Return [x, y] of the center of cell containing provided text 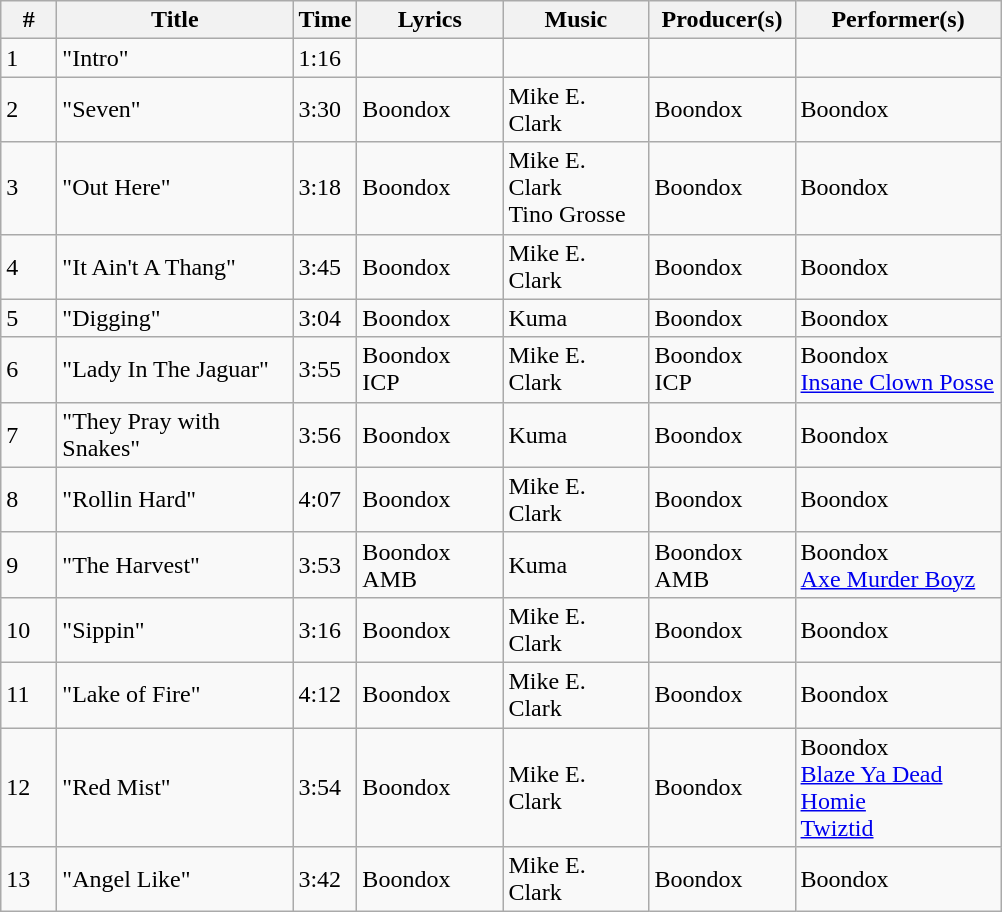
10 [29, 630]
4:07 [325, 500]
3:56 [325, 434]
BoondoxBlaze Ya Dead HomieTwiztid [898, 788]
11 [29, 694]
3:18 [325, 188]
BoondoxAxe Murder Boyz [898, 564]
Lyrics [430, 20]
4 [29, 266]
6 [29, 370]
"Seven" [175, 110]
"Red Mist" [175, 788]
3:45 [325, 266]
12 [29, 788]
Performer(s) [898, 20]
4:12 [325, 694]
5 [29, 318]
8 [29, 500]
"Intro" [175, 58]
"Out Here" [175, 188]
3 [29, 188]
1:16 [325, 58]
3:54 [325, 788]
"Digging" [175, 318]
3:16 [325, 630]
13 [29, 880]
9 [29, 564]
"Lake of Fire" [175, 694]
Producer(s) [722, 20]
3:53 [325, 564]
3:04 [325, 318]
"They Pray with Snakes" [175, 434]
"The Harvest" [175, 564]
"Rollin Hard" [175, 500]
Title [175, 20]
BoondoxInsane Clown Posse [898, 370]
# [29, 20]
7 [29, 434]
1 [29, 58]
2 [29, 110]
Mike E. ClarkTino Grosse [576, 188]
3:55 [325, 370]
3:42 [325, 880]
"Angel Like" [175, 880]
"Lady In The Jaguar" [175, 370]
"Sippin" [175, 630]
Time [325, 20]
"It Ain't A Thang" [175, 266]
Music [576, 20]
3:30 [325, 110]
